Find where the given text appears and provide that cell's center as [X, Y] coordinate. 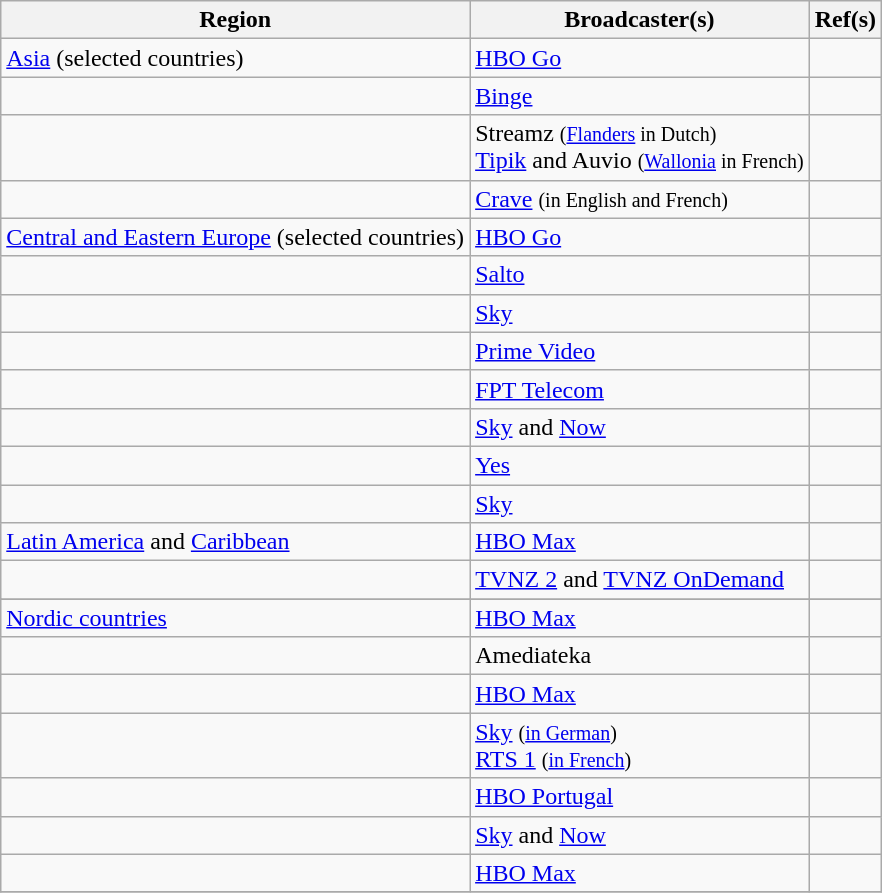
Latin America and Caribbean [236, 542]
Prime Video [640, 351]
Ref(s) [845, 20]
HBO Portugal [640, 797]
Binge [640, 96]
Amediateka [640, 656]
Streamz (Flanders in Dutch) Tipik and Auvio (Wallonia in French) [640, 148]
Yes [640, 465]
FPT Telecom [640, 389]
Nordic countries [236, 618]
TVNZ 2 and TVNZ OnDemand [640, 580]
Asia (selected countries) [236, 58]
Sky (in German) RTS 1 (in French) [640, 746]
Central and Eastern Europe (selected countries) [236, 237]
Broadcaster(s) [640, 20]
Crave (in English and French) [640, 199]
Region [236, 20]
Salto [640, 275]
